Pinpoint the cell where the given text exists, returning its [x, y] midpoint coordinate. 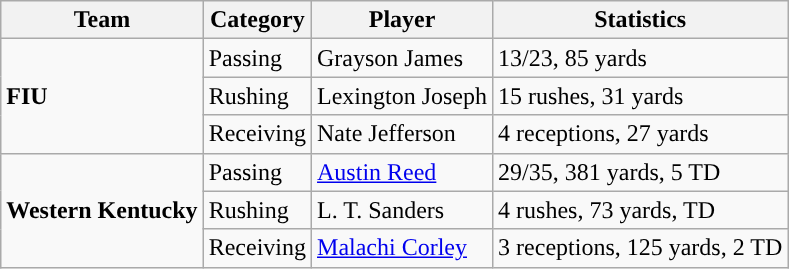
15 rushes, 31 yards [640, 96]
4 receptions, 27 yards [640, 134]
Western Kentucky [102, 210]
Category [257, 20]
Statistics [640, 20]
Grayson James [402, 58]
Team [102, 20]
29/35, 381 yards, 5 TD [640, 172]
Malachi Corley [402, 248]
Player [402, 20]
L. T. Sanders [402, 210]
13/23, 85 yards [640, 58]
FIU [102, 96]
Nate Jefferson [402, 134]
4 rushes, 73 yards, TD [640, 210]
Lexington Joseph [402, 96]
3 receptions, 125 yards, 2 TD [640, 248]
Austin Reed [402, 172]
